Identify which cell holds the provided text, then report its (X, Y) central coordinate. 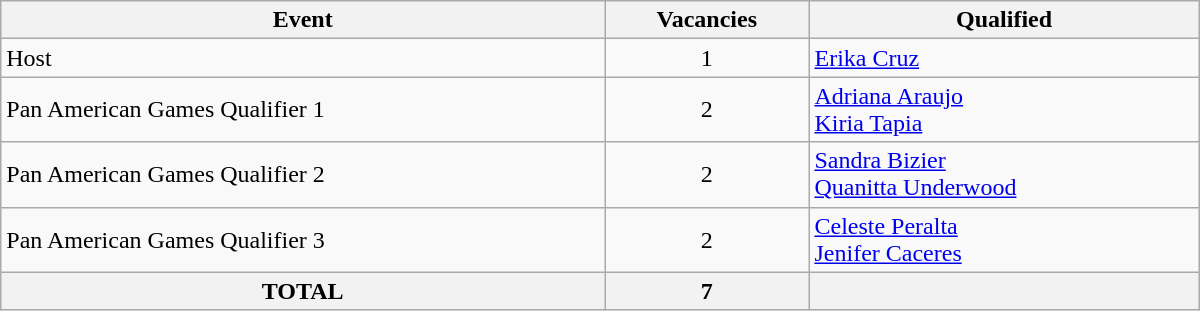
1 (707, 58)
Adriana Araujo Kiria Tapia (1004, 110)
Pan American Games Qualifier 1 (303, 110)
7 (707, 291)
Vacancies (707, 20)
Host (303, 58)
Pan American Games Qualifier 3 (303, 240)
Qualified (1004, 20)
Pan American Games Qualifier 2 (303, 174)
Erika Cruz (1004, 58)
Celeste Peralta Jenifer Caceres (1004, 240)
Sandra Bizier Quanitta Underwood (1004, 174)
TOTAL (303, 291)
Event (303, 20)
